Detect which cell encompasses the target text, then output its [X, Y] center coordinate. 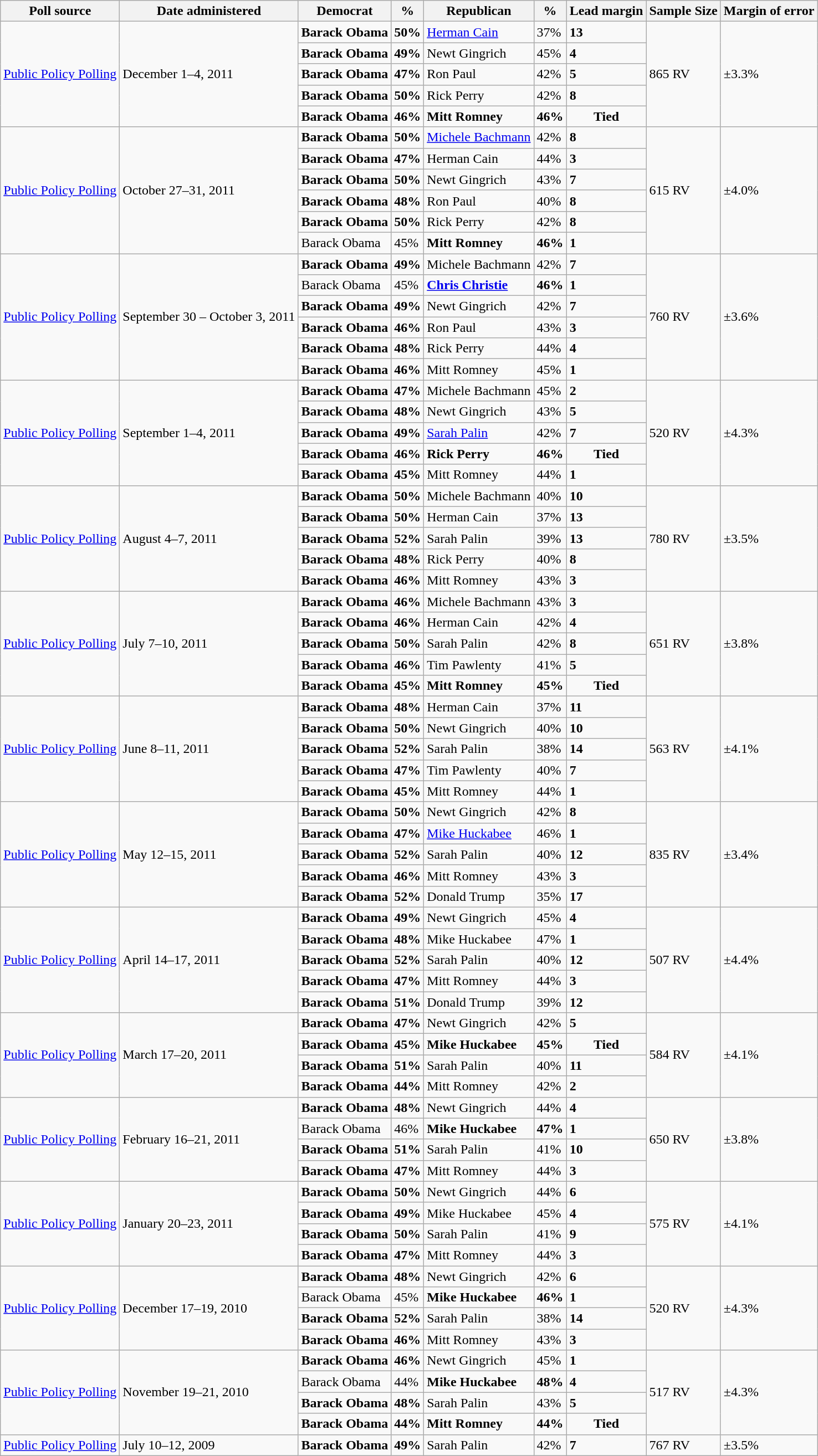
±3.4% [769, 854]
January 20–23, 2011 [209, 1223]
September 30 – October 3, 2011 [209, 317]
March 17–20, 2011 [209, 1055]
517 RV [683, 1392]
563 RV [683, 749]
651 RV [683, 643]
±3.3% [769, 74]
9 [606, 1234]
575 RV [683, 1223]
Republican [479, 11]
August 4–7, 2011 [209, 538]
October 27–31, 2011 [209, 190]
Date administered [209, 11]
Sample Size [683, 11]
±4.4% [769, 960]
767 RV [683, 1445]
35% [550, 896]
17 [606, 896]
584 RV [683, 1055]
±3.6% [769, 317]
Lead margin [606, 11]
June 8–11, 2011 [209, 749]
December 1–4, 2011 [209, 74]
July 7–10, 2011 [209, 643]
Margin of error [769, 11]
November 19–21, 2010 [209, 1392]
650 RV [683, 1139]
865 RV [683, 74]
507 RV [683, 960]
±4.0% [769, 190]
September 1–4, 2011 [209, 433]
April 14–17, 2011 [209, 960]
Chris Christie [479, 285]
Poll source [60, 11]
Democrat [345, 11]
May 12–15, 2011 [209, 854]
February 16–21, 2011 [209, 1139]
July 10–12, 2009 [209, 1445]
835 RV [683, 854]
760 RV [683, 317]
615 RV [683, 190]
780 RV [683, 538]
December 17–19, 2010 [209, 1308]
